For the text-containing cell, return its midpoint in (X, Y) coordinate format. 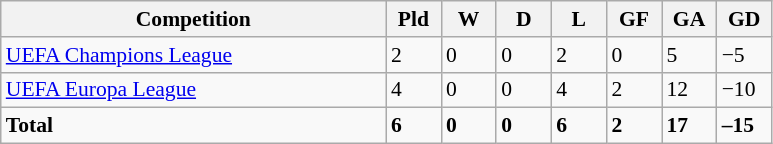
Pld (414, 19)
12 (690, 90)
−5 (744, 55)
Competition (194, 19)
–15 (744, 126)
GA (690, 19)
UEFA Champions League (194, 55)
−10 (744, 90)
L (578, 19)
17 (690, 126)
GF (634, 19)
W (468, 19)
GD (744, 19)
UEFA Europa League (194, 90)
Total (194, 126)
D (524, 19)
5 (690, 55)
